Scan for the cell matching the given text and deliver its (x, y) coordinate at center. 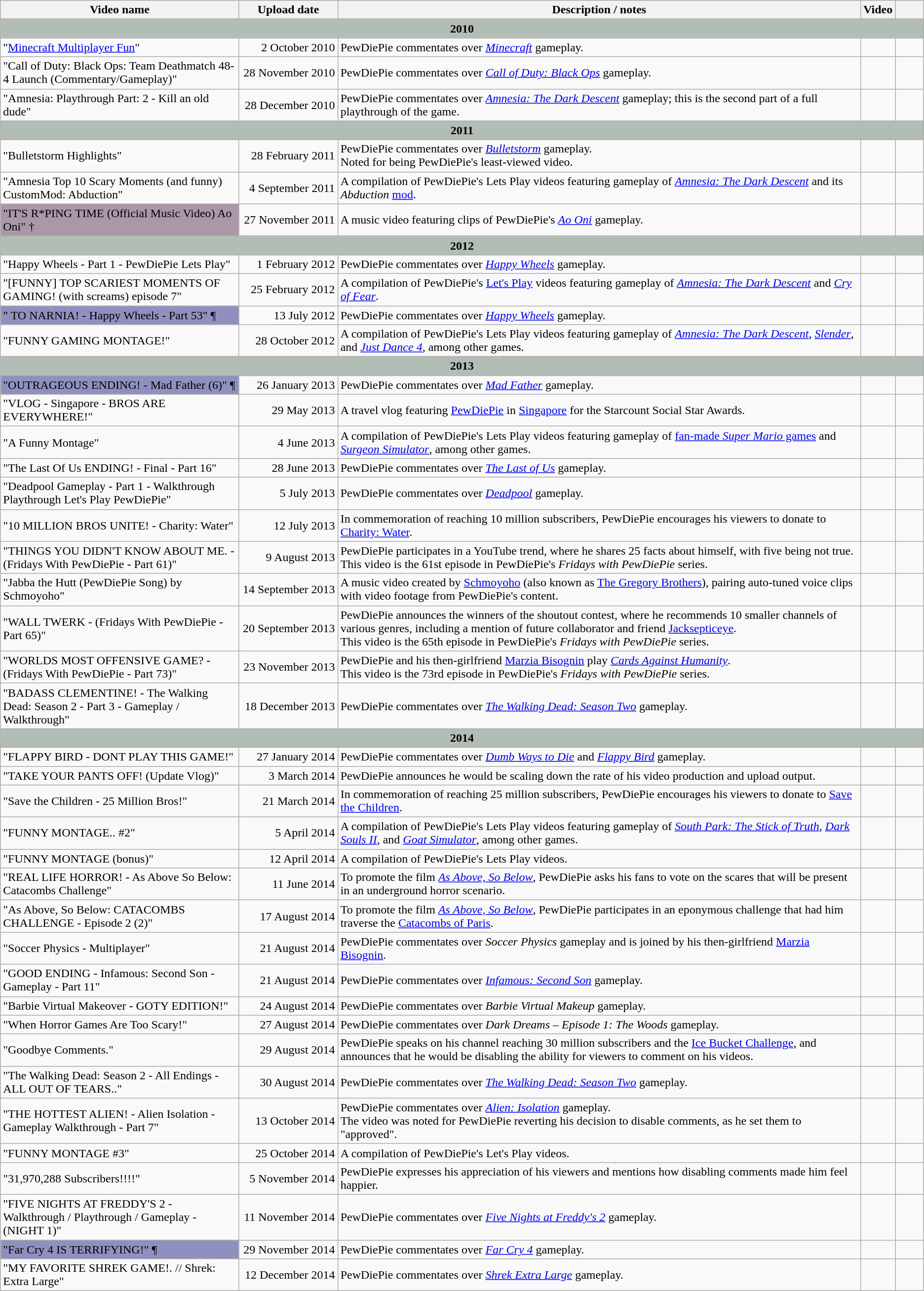
21 March 2014 (288, 801)
13 July 2012 (288, 315)
PewDiePie commentates over Shrek Extra Large gameplay. (599, 1275)
2013 (462, 366)
"TAKE YOUR PANTS OFF! (Update Vlog)" (119, 775)
"MY FAVORITE SHREK GAME!. // Shrek: Extra Large" (119, 1275)
"VLOG - Singapore - BROS ARE EVERYWHERE!" (119, 411)
5 July 2013 (288, 494)
11 November 2014 (288, 1217)
"THE HOTTEST ALIEN! - Alien Isolation - Gameplay Walkthrough - Part 7" (119, 1121)
Video name (119, 10)
14 September 2013 (288, 589)
PewDiePie commentates over Far Cry 4 gameplay. (599, 1249)
PewDiePie expresses his appreciation of his viewers and mentions how disabling comments made him feel happier. (599, 1178)
27 January 2014 (288, 757)
PewDiePie commentates over Call of Duty: Black Ops gameplay. (599, 73)
"The Walking Dead: Season 2 - All Endings - ALL OUT OF TEARS.." (119, 1082)
"FUNNY MONTAGE.. #2" (119, 833)
"A Funny Montage" (119, 442)
25 February 2012 (288, 289)
In commemoration of reaching 10 million subscribers, PewDiePie encourages his viewers to donate to Charity: Water. (599, 525)
PewDiePie commentates over Barbie Virtual Makeup gameplay. (599, 1006)
PewDiePie commentates over Bulletstorm gameplay.Noted for being PewDiePie's least-viewed video. (599, 156)
"When Horror Games Are Too Scary!" (119, 1025)
2 October 2010 (288, 47)
28 October 2012 (288, 341)
PewDiePie commentates over Deadpool gameplay. (599, 494)
To promote the film As Above, So Below, PewDiePie asks his fans to vote on the scares that will be present in an underground horror scenario. (599, 884)
PewDiePie commentates over Infamous: Second Son gameplay. (599, 980)
A music video featuring clips of PewDiePie's Ao Oni gameplay. (599, 220)
28 February 2011 (288, 156)
"Amnesia Top 10 Scary Moments (and funny) CustomMod: Abduction" (119, 188)
2010 (462, 29)
PewDiePie announces he would be scaling down the rate of his video production and upload output. (599, 775)
To promote the film As Above, So Below, PewDiePie participates in an eponymous challenge that had him traverse the Catacombs of Paris. (599, 916)
A compilation of PewDiePie's Lets Play videos featuring gameplay of Amnesia: The Dark Descent and its Abduction mod. (599, 188)
4 September 2011 (288, 188)
12 April 2014 (288, 859)
"Happy Wheels - Part 1 - PewDiePie Lets Play" (119, 264)
"REAL LIFE HORROR! - As Above So Below: Catacombs Challenge" (119, 884)
"Goodbye Comments." (119, 1050)
1 February 2012 (288, 264)
"31,970,288 Subscribers!!!!" (119, 1178)
"Barbie Virtual Makeover - GOTY EDITION!" (119, 1006)
Description / notes (599, 10)
12 December 2014 (288, 1275)
17 August 2014 (288, 916)
"GOOD ENDING - Infamous: Second Son - Gameplay - Part 11" (119, 980)
28 November 2010 (288, 73)
"The Last Of Us ENDING! - Final - Part 16" (119, 468)
"FLAPPY BIRD - DONT PLAY THIS GAME!" (119, 757)
PewDiePie commentates over Dark Dreams – Episode 1: The Woods gameplay. (599, 1025)
PewDiePie commentates over Minecraft gameplay. (599, 47)
30 August 2014 (288, 1082)
"Deadpool Gameplay - Part 1 - Walkthrough Playthrough Let's Play PewDiePie" (119, 494)
A compilation of PewDiePie's Let's Play videos. (599, 1153)
"IT'S R*PING TIME (Official Music Video) Ao Oni" † (119, 220)
13 October 2014 (288, 1121)
"Call of Duty: Black Ops: Team Deathmatch 48-4 Launch (Commentary/Gameplay)" (119, 73)
"Soccer Physics - Multiplayer" (119, 949)
23 November 2013 (288, 667)
"FIVE NIGHTS AT FREDDY'S 2 - Walkthrough / Playthrough / Gameplay - (NIGHT 1)" (119, 1217)
27 November 2011 (288, 220)
12 July 2013 (288, 525)
29 November 2014 (288, 1249)
"[FUNNY] TOP SCARIEST MOMENTS OF GAMING! (with screams) episode 7" (119, 289)
"FUNNY MONTAGE (bonus)" (119, 859)
"BADASS CLEMENTINE! - The Walking Dead: Season 2 - Part 3 - Gameplay / Walkthrough" (119, 706)
A compilation of PewDiePie's Lets Play videos. (599, 859)
9 August 2013 (288, 558)
5 April 2014 (288, 833)
"FUNNY GAMING MONTAGE!" (119, 341)
A compilation of PewDiePie's Let's Play videos featuring gameplay of Amnesia: The Dark Descent and Cry of Fear. (599, 289)
"Bulletstorm Highlights" (119, 156)
"WALL TWERK - (Fridays With PewDiePie - Part 65)" (119, 628)
PewDiePie commentates over Five Nights at Freddy's 2 gameplay. (599, 1217)
" TO NARNIA! - Happy Wheels - Part 53" ¶ (119, 315)
A travel vlog featuring PewDiePie in Singapore for the Starcount Social Star Awards. (599, 411)
25 October 2014 (288, 1153)
3 March 2014 (288, 775)
Upload date (288, 10)
"Far Cry 4 IS TERRIFYING!" ¶ (119, 1249)
"OUTRAGEOUS ENDING! - Mad Father (6)" ¶ (119, 385)
29 August 2014 (288, 1050)
24 August 2014 (288, 1006)
2012 (462, 245)
29 May 2013 (288, 411)
PewDiePie commentates over Mad Father gameplay. (599, 385)
A music video created by Schmoyoho (also known as The Gregory Brothers), pairing auto-tuned voice clips with video footage from PewDiePie's content. (599, 589)
A compilation of PewDiePie's Lets Play videos featuring gameplay of Amnesia: The Dark Descent, Slender, and Just Dance 4, among other games. (599, 341)
PewDiePie commentates over Amnesia: The Dark Descent gameplay; this is the second part of a full playthrough of the game. (599, 105)
5 November 2014 (288, 1178)
2014 (462, 738)
4 June 2013 (288, 442)
"Amnesia: Playthrough Part: 2 - Kill an old dude" (119, 105)
PewDiePie commentates over The Last of Us gameplay. (599, 468)
"WORLDS MOST OFFENSIVE GAME? - (Fridays With PewDiePie - Part 73)" (119, 667)
2011 (462, 130)
"Minecraft Multiplayer Fun" (119, 47)
28 December 2010 (288, 105)
PewDiePie commentates over Dumb Ways to Die and Flappy Bird gameplay. (599, 757)
PewDiePie commentates over Soccer Physics gameplay and is joined by his then-girlfriend Marzia Bisognin. (599, 949)
28 June 2013 (288, 468)
"Jabba the Hutt (PewDiePie Song) by Schmoyoho" (119, 589)
In commemoration of reaching 25 million subscribers, PewDiePie encourages his viewers to donate to Save the Children. (599, 801)
"THINGS YOU DIDN'T KNOW ABOUT ME. - (Fridays With PewDiePie - Part 61)" (119, 558)
18 December 2013 (288, 706)
11 June 2014 (288, 884)
"FUNNY MONTAGE #3" (119, 1153)
Video (878, 10)
26 January 2013 (288, 385)
20 September 2013 (288, 628)
"As Above, So Below: CATACOMBS CHALLENGE - Episode 2 (2)" (119, 916)
A compilation of PewDiePie's Lets Play videos featuring gameplay of fan-made Super Mario games and Surgeon Simulator, among other games. (599, 442)
"10 MILLION BROS UNITE! - Charity: Water" (119, 525)
27 August 2014 (288, 1025)
"Save the Children - 25 Million Bros!" (119, 801)
